Extract the [x, y] coordinate from the center of the cell holding the provided text.  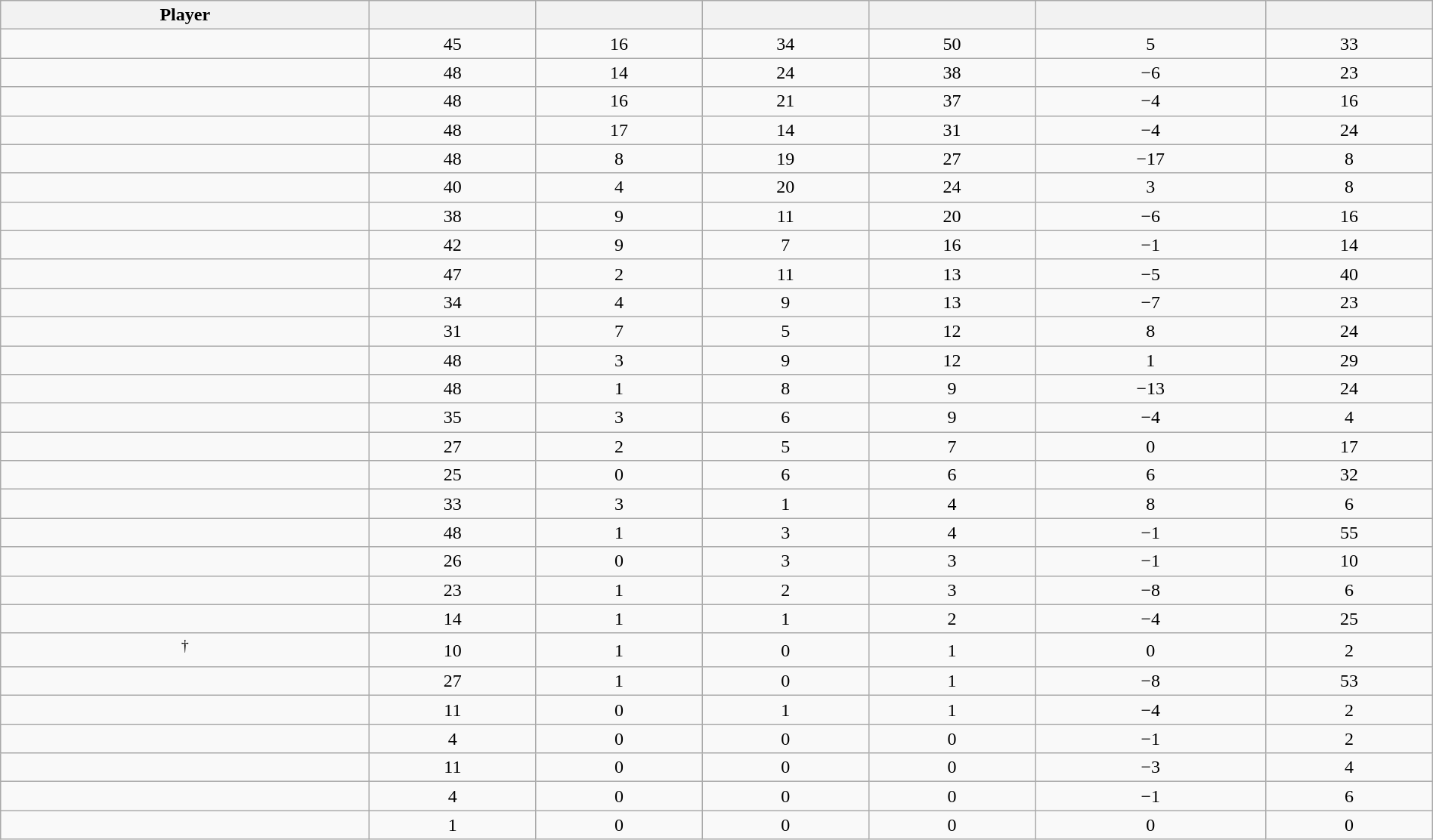
53 [1349, 681]
† [185, 650]
−13 [1150, 389]
35 [453, 418]
26 [453, 561]
−5 [1150, 273]
45 [453, 44]
19 [785, 159]
−7 [1150, 302]
29 [1349, 360]
55 [1349, 533]
37 [952, 101]
Player [185, 15]
47 [453, 273]
−3 [1150, 767]
50 [952, 44]
−17 [1150, 159]
32 [1349, 475]
21 [785, 101]
42 [453, 245]
